From the cell containing the given text, extract its center point as (x, y) coordinate. 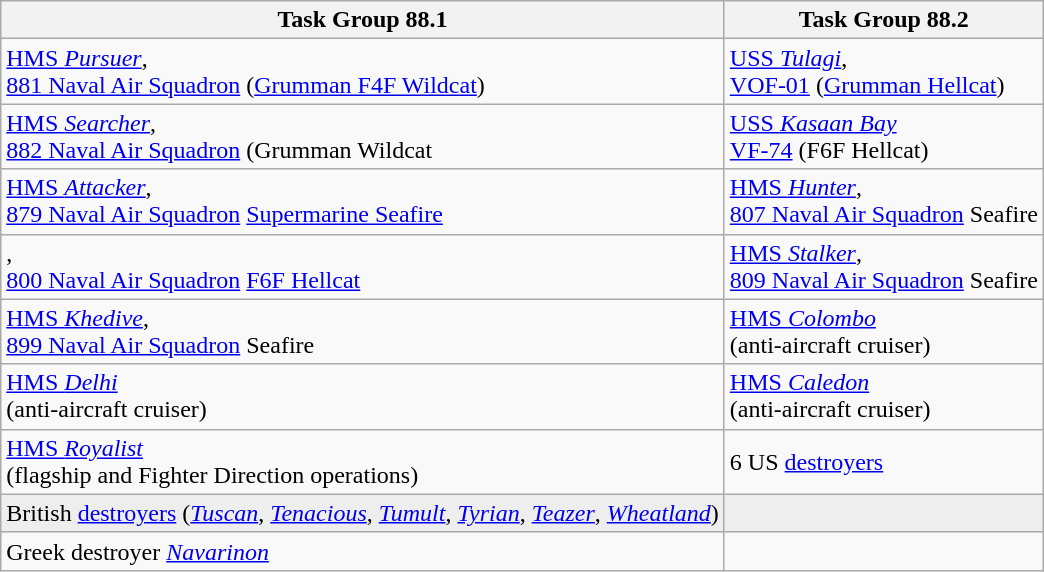
USS Kasaan BayVF-74 (F6F Hellcat) (884, 136)
,800 Naval Air Squadron F6F Hellcat (363, 266)
HMS Pursuer,881 Naval Air Squadron (Grumman F4F Wildcat) (363, 72)
USS Tulagi,VOF-01 (Grumman Hellcat) (884, 72)
Greek destroyer Navarinon (363, 551)
HMS Attacker,879 Naval Air Squadron Supermarine Seafire (363, 202)
Task Group 88.1 (363, 20)
6 US destroyers (884, 462)
Task Group 88.2 (884, 20)
HMS Caledon(anti-aircraft cruiser) (884, 396)
HMS Hunter,807 Naval Air Squadron Seafire (884, 202)
British destroyers (Tuscan, Tenacious, Tumult, Tyrian, Teazer, Wheatland) (363, 513)
HMS Colombo(anti-aircraft cruiser) (884, 332)
HMS Stalker,809 Naval Air Squadron Seafire (884, 266)
HMS Khedive,899 Naval Air Squadron Seafire (363, 332)
HMS Delhi(anti-aircraft cruiser) (363, 396)
HMS Royalist(flagship and Fighter Direction operations) (363, 462)
HMS Searcher,882 Naval Air Squadron (Grumman Wildcat (363, 136)
